Return [x, y] of the center of cell containing provided text 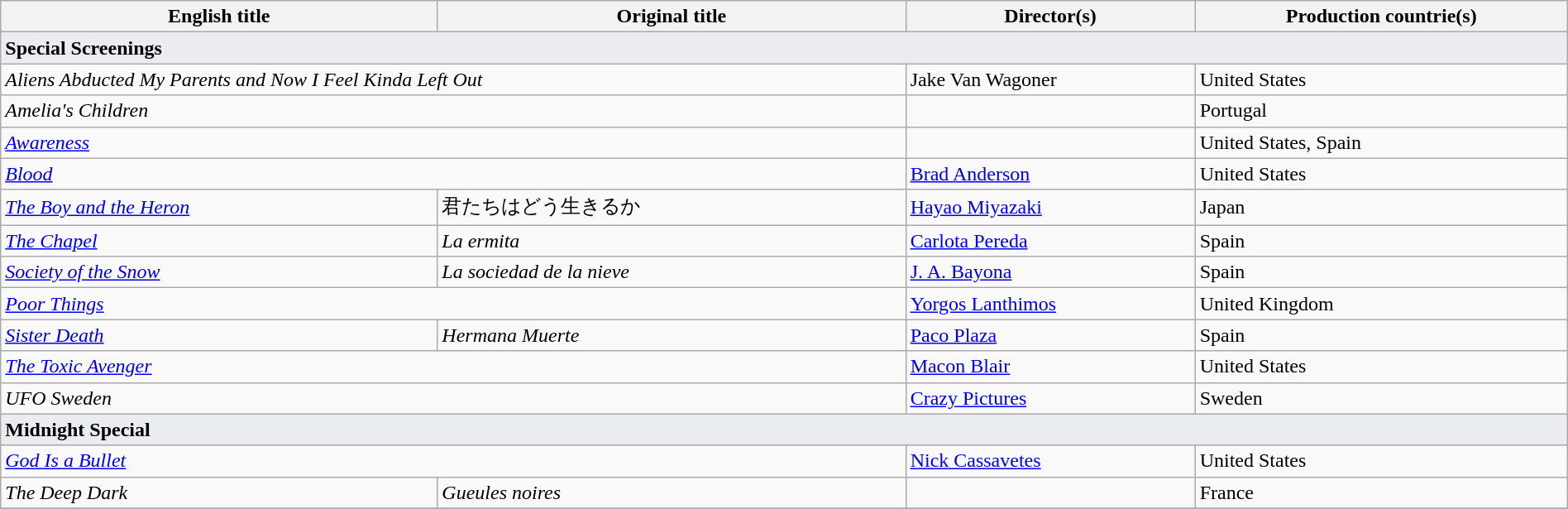
The Deep Dark [219, 492]
J. A. Bayona [1050, 272]
君たちはどう生きるか [672, 207]
Hayao Miyazaki [1050, 207]
Original title [672, 17]
Carlota Pereda [1050, 241]
God Is a Bullet [453, 461]
Sweden [1381, 398]
The Toxic Avenger [453, 367]
Yorgos Lanthimos [1050, 304]
Paco Plaza [1050, 335]
Production countrie(s) [1381, 17]
The Chapel [219, 241]
Gueules noires [672, 492]
Blood [453, 174]
Special Screenings [784, 48]
Sister Death [219, 335]
Brad Anderson [1050, 174]
Amelia's Children [453, 111]
United States, Spain [1381, 142]
Aliens Abducted My Parents and Now I Feel Kinda Left Out [453, 79]
Hermana Muerte [672, 335]
The Boy and the Heron [219, 207]
La ermita [672, 241]
Society of the Snow [219, 272]
Macon Blair [1050, 367]
Crazy Pictures [1050, 398]
Portugal [1381, 111]
La sociedad de la nieve [672, 272]
Jake Van Wagoner [1050, 79]
Midnight Special [784, 430]
Japan [1381, 207]
France [1381, 492]
UFO Sweden [453, 398]
United Kingdom [1381, 304]
Awareness [453, 142]
English title [219, 17]
Nick Cassavetes [1050, 461]
Director(s) [1050, 17]
Poor Things [453, 304]
